Capture the cell that displays the provided text and extract its (X, Y) central coordinate. 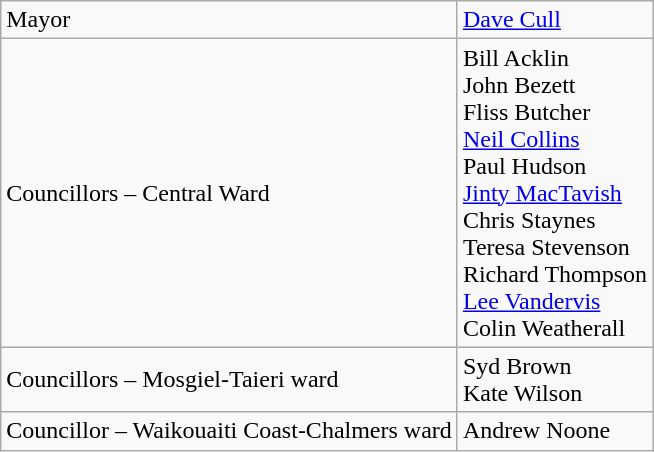
Mayor (230, 20)
Councillors – Central Ward (230, 193)
Councillors – Mosgiel-Taieri ward (230, 380)
Andrew Noone (554, 431)
Dave Cull (554, 20)
Councillor – Waikouaiti Coast-Chalmers ward (230, 431)
Syd Brown Kate Wilson (554, 380)
